Return the [X, Y] coordinate for the center point of the cell that contains the specified text.  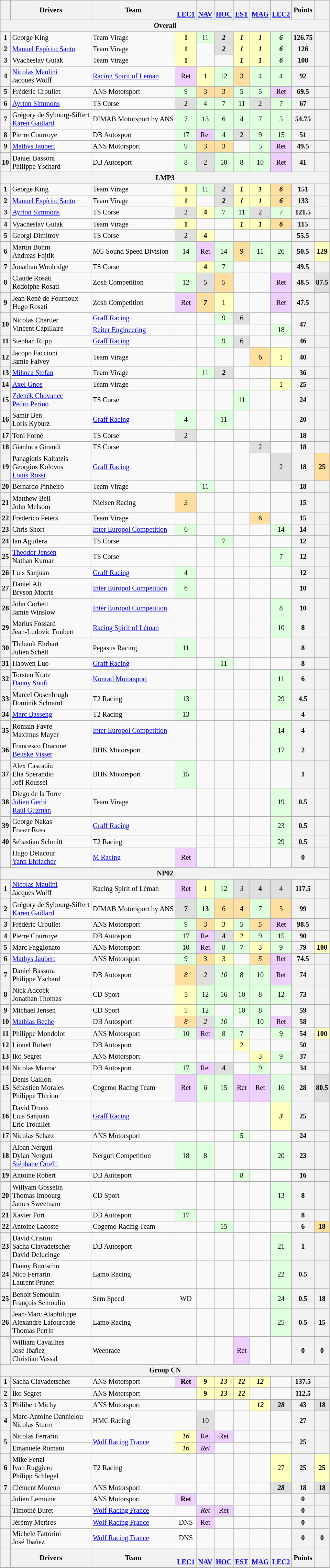
98.5 [303, 924]
31 [5, 663]
73 [303, 995]
Weenrace [133, 1350]
74.5 [303, 959]
Danny Buntschu Nico Ferrarin Laurent Prunet [51, 1274]
Mike Fenzl Ivan Ruggiero Philipp Schlegel [51, 1468]
90 [303, 936]
39 [5, 826]
Jonathan Woolridge [51, 267]
Antoine Lacoste [51, 1227]
59 [303, 1010]
David Droux Luis Sanjuan Eric Trouillet [51, 1116]
35 [5, 730]
Jean René de Fournoux Hugo Rosati [51, 302]
Panagiotis Kaitatzis Georgios Kolovos Louis Rossi [51, 467]
99 [303, 909]
Samir Ben Loris Kyburz [51, 420]
80.5 [322, 1088]
Nicolas Schatz [51, 1136]
43 [303, 1405]
Francesco Dracone Beitske Visser [51, 750]
Chris Short [51, 530]
Ian Aguilera [51, 541]
47.5 [303, 302]
Marius Fossard Jean-Ludovic Foubert [51, 628]
32 [5, 679]
67 [303, 103]
Pegasus Racing [133, 648]
William Cavailhes José Ibañez Christian Vassal [51, 1350]
Theodor Jensen Nathan Kumar [51, 557]
NP02 [165, 873]
Nicolas Marroc [51, 1068]
74 [303, 975]
Jacopo Faccioni Jamie Falvey [51, 357]
41 [303, 162]
Haowen Luo [51, 663]
54.75 [303, 119]
Stephan Rupp [51, 341]
87.5 [322, 283]
Marc Basseng [51, 715]
Philippe Mondolot [51, 1034]
47 [303, 324]
Konrad Motorsport [133, 679]
Lionel Robert [51, 1045]
Marcel Oosenbrugh Dominik Schraml [51, 699]
WD [186, 1299]
Xavier Fort [51, 1215]
Diego de la Torre Julien Gerbi Raúl Guzmán [51, 802]
M Racing [133, 858]
Toni Forné [51, 435]
129 [322, 251]
Torsten Kratz Danny Soufi [51, 679]
Frederico Peters [51, 518]
69.5 [303, 92]
33 [5, 699]
137.5 [303, 1382]
48.5 [303, 283]
Emanuele Romani [51, 1448]
Antoine Robert [51, 1175]
Alban Nerguti Dylan Nerguti Stéphane Ortelli [51, 1156]
Georgi Dimitrov [51, 235]
38 [5, 802]
Michele Fattorini José Ibañez [51, 1538]
Mathias Beche [51, 1022]
LMP3 [165, 178]
Nerguti Competition [133, 1156]
Axel Gnos [51, 384]
John Corbett Jamie Winslow [51, 608]
Jérémy Merires [51, 1522]
Bernardo Pinheiro [51, 487]
Thibault Ehrhart Julien Schell [51, 648]
126.75 [303, 37]
58 [303, 1022]
Sacha Clavadetscher [51, 1382]
151 [303, 189]
Gianluca Giraudi [51, 447]
4.5 [303, 699]
Timothé Buret [51, 1511]
54 [303, 1034]
George Nakas Fraser Ross [51, 826]
Martin Böhm Andreas Fojtik [51, 251]
David Cristini Sacha Clavadetscher David Delucinge [51, 1247]
Nicolas Chartier Vincent Capillaire [51, 324]
92 [303, 76]
Sem Speed [133, 1299]
Philibert Michy [51, 1405]
Marc-Antoine Dannielou Nicolas Sturm [51, 1421]
Michael Jensen [51, 1010]
Clément Moreno [51, 1488]
115 [303, 224]
108 [303, 60]
Daniel Ali Bryson Morris [51, 588]
Claude Rosati Rodolphe Rosati [51, 283]
Romain Favre Maximus Mayer [51, 730]
MG Sound Speed Division [133, 251]
Willyam Gosselin Thomas Imbourg James Sweetnam [51, 1195]
Zdeněk Chovanec Pedro Perino [51, 400]
Sebastian Schmitt [51, 842]
133 [303, 201]
30 [5, 648]
121.5 [303, 212]
Luis Sanjuan [51, 573]
Overall [165, 26]
Mihnea Ștefan [51, 373]
Matthew Bell John Melsom [51, 503]
Nick Adcock Jonathan Thomas [51, 995]
Group CN [165, 1370]
79 [303, 948]
Nielsen Racing [133, 503]
51 [303, 135]
Reiter Engineering [133, 330]
55.5 [303, 235]
HMC Racing [133, 1421]
50 [303, 1045]
117.5 [303, 889]
Hugo Delacour Yann Ehrlacher [51, 858]
Alex Cascatău Elia Sperandio Joël Roussel [51, 774]
50.5 [303, 251]
Jean-Marc Alaphilippe Alexandre Lafourcade Thomas Perrin [51, 1322]
126 [303, 49]
Julien Lemoine [51, 1499]
Benoit Semoulin François Semoulin [51, 1299]
Denis Caillon Sébastien Morales Philippe Thirion [51, 1088]
Marc Faggionato [51, 948]
Nicolas Ferrarin [51, 1436]
112.5 [303, 1393]
46 [303, 341]
